Provide the [X, Y] coordinate of the cell's center where the given text is located.  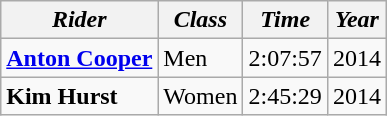
Men [200, 58]
2:45:29 [285, 96]
Year [356, 20]
Women [200, 96]
Anton Cooper [80, 58]
Kim Hurst [80, 96]
Class [200, 20]
Rider [80, 20]
2:07:57 [285, 58]
Time [285, 20]
